Output the (x, y) coordinate of the center of the cell containing the given text.  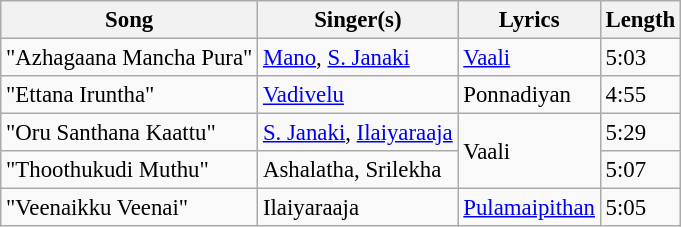
"Azhagaana Mancha Pura" (130, 58)
5:03 (640, 58)
Vadivelu (358, 95)
5:05 (640, 208)
Ashalatha, Srilekha (358, 170)
"Thoothukudi Muthu" (130, 170)
Song (130, 20)
Mano, S. Janaki (358, 58)
5:29 (640, 133)
"Ettana Iruntha" (130, 95)
"Oru Santhana Kaattu" (130, 133)
4:55 (640, 95)
Pulamaipithan (529, 208)
Lyrics (529, 20)
5:07 (640, 170)
S. Janaki, Ilaiyaraaja (358, 133)
"Veenaikku Veenai" (130, 208)
Ilaiyaraaja (358, 208)
Length (640, 20)
Ponnadiyan (529, 95)
Singer(s) (358, 20)
